Output the [X, Y] coordinate of the center of the cell containing the given text.  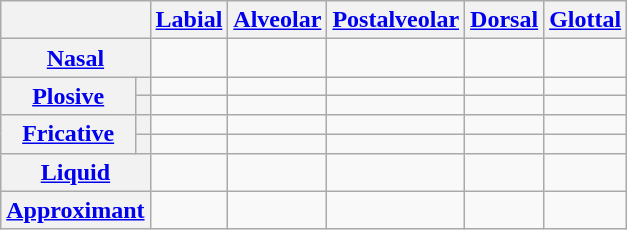
Nasal [76, 58]
Dorsal [504, 20]
Approximant [76, 210]
Labial [189, 20]
Glottal [586, 20]
Postalveolar [396, 20]
Alveolar [278, 20]
Fricative [68, 134]
Plosive [68, 96]
Liquid [76, 172]
